Output the (x, y) coordinate of the center of the cell containing the given text.  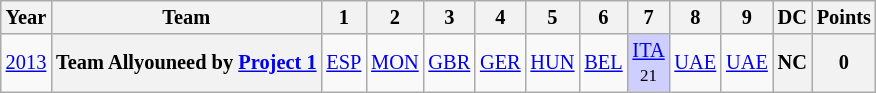
HUN (553, 63)
6 (603, 17)
Points (844, 17)
NC (792, 63)
3 (449, 17)
4 (500, 17)
5 (553, 17)
0 (844, 63)
DC (792, 17)
2 (394, 17)
ITA21 (649, 63)
GBR (449, 63)
GER (500, 63)
Team (186, 17)
ESP (344, 63)
8 (696, 17)
2013 (26, 63)
BEL (603, 63)
7 (649, 17)
1 (344, 17)
MON (394, 63)
Team Allyouneed by Project 1 (186, 63)
9 (747, 17)
Year (26, 17)
